Detect which cell encompasses the target text, then output its (X, Y) center coordinate. 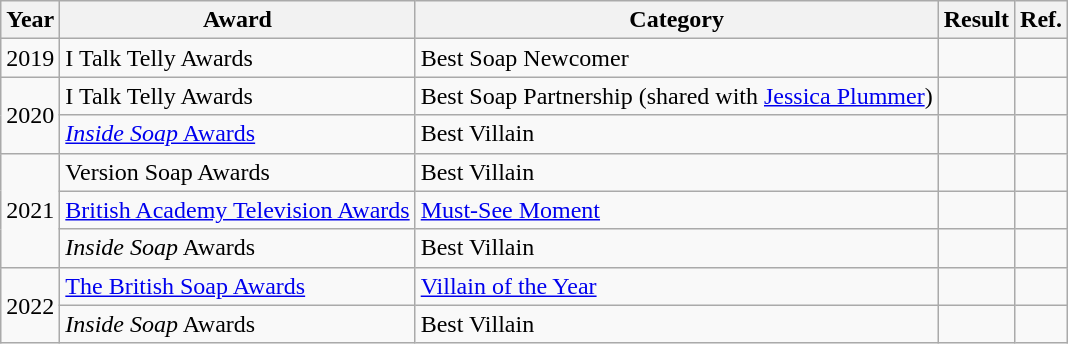
The British Soap Awards (238, 286)
Result (976, 20)
Must-See Moment (676, 210)
Best Soap Partnership (shared with Jessica Plummer) (676, 96)
2022 (30, 305)
British Academy Television Awards (238, 210)
Villain of the Year (676, 286)
Best Soap Newcomer (676, 58)
Version Soap Awards (238, 172)
Category (676, 20)
Ref. (1042, 20)
Award (238, 20)
2019 (30, 58)
2020 (30, 115)
2021 (30, 210)
Year (30, 20)
